From the cell containing the given text, extract its center point as [x, y] coordinate. 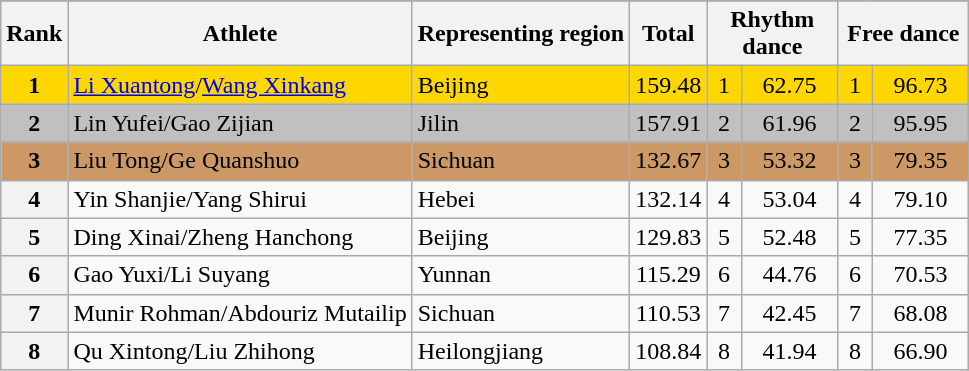
53.04 [790, 199]
44.76 [790, 275]
Athlete [240, 34]
52.48 [790, 237]
108.84 [668, 351]
53.32 [790, 161]
Heilongjiang [521, 351]
79.10 [920, 199]
115.29 [668, 275]
68.08 [920, 313]
62.75 [790, 85]
110.53 [668, 313]
159.48 [668, 85]
Rhythm dance [772, 34]
Ding Xinai/Zheng Hanchong [240, 237]
132.67 [668, 161]
Li Xuantong/Wang Xinkang [240, 85]
Total [668, 34]
Yin Shanjie/Yang Shirui [240, 199]
Free dance [904, 34]
Qu Xintong/Liu Zhihong [240, 351]
61.96 [790, 123]
Lin Yufei/Gao Zijian [240, 123]
95.95 [920, 123]
77.35 [920, 237]
41.94 [790, 351]
Representing region [521, 34]
79.35 [920, 161]
42.45 [790, 313]
Gao Yuxi/Li Suyang [240, 275]
129.83 [668, 237]
66.90 [920, 351]
96.73 [920, 85]
Hebei [521, 199]
157.91 [668, 123]
Rank [34, 34]
Yunnan [521, 275]
132.14 [668, 199]
Liu Tong/Ge Quanshuo [240, 161]
Munir Rohman/Abdouriz Mutailip [240, 313]
Jilin [521, 123]
70.53 [920, 275]
